Pinpoint the cell where the given text exists, returning its [x, y] midpoint coordinate. 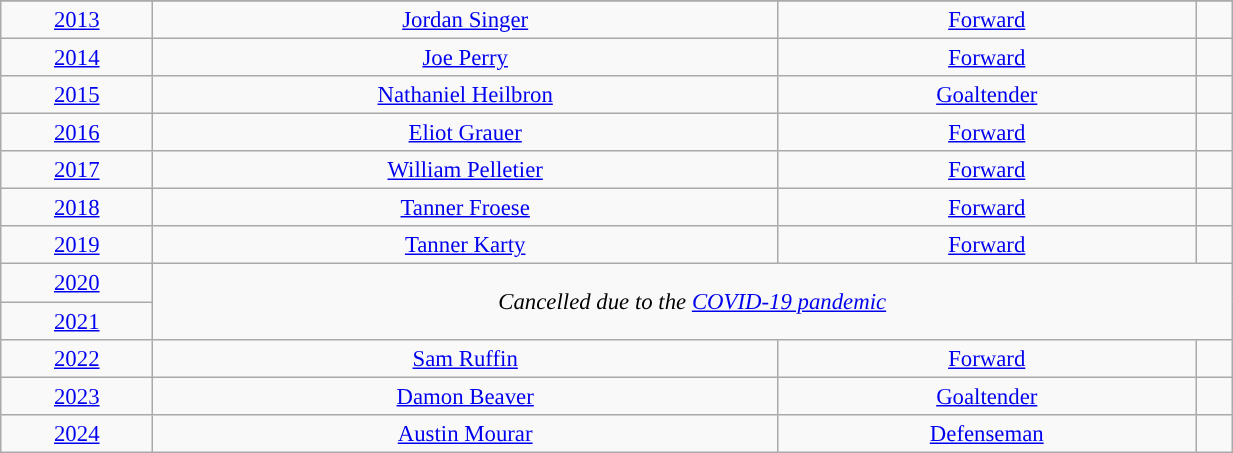
2014 [77, 58]
2017 [77, 170]
Cancelled due to the COVID-19 pandemic [692, 302]
2024 [77, 433]
Eliot Grauer [466, 133]
2022 [77, 358]
Tanner Froese [466, 208]
Austin Mourar [466, 433]
2016 [77, 133]
Sam Ruffin [466, 358]
2018 [77, 208]
Jordan Singer [466, 20]
2021 [77, 321]
Joe Perry [466, 58]
Nathaniel Heilbron [466, 95]
Defenseman [987, 433]
Damon Beaver [466, 396]
2023 [77, 396]
Tanner Karty [466, 245]
2020 [77, 283]
2013 [77, 20]
William Pelletier [466, 170]
2015 [77, 95]
2019 [77, 245]
